Return the [x, y] coordinate for the center point of the cell that contains the specified text.  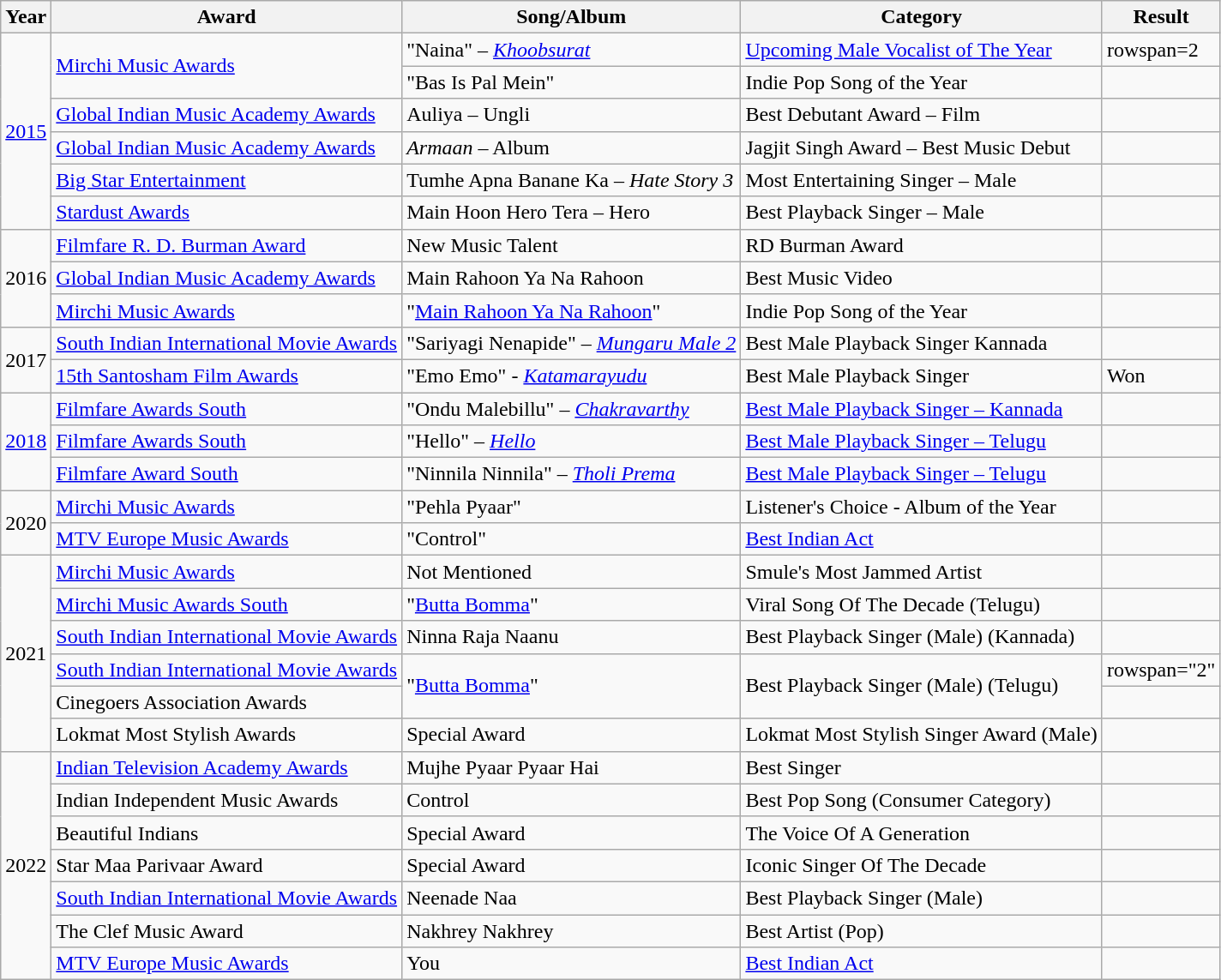
New Music Talent [571, 245]
Indian Independent Music Awards [226, 800]
Smule's Most Jammed Artist [922, 572]
Listener's Choice - Album of the Year [922, 507]
Best Playback Singer (Male) (Kannada) [922, 637]
Stardust Awards [226, 213]
Star Maa Parivaar Award [226, 865]
Upcoming Male Vocalist of The Year [922, 50]
Ninna Raja Naanu [571, 637]
Best Male Playback Singer – Kannada [922, 409]
2020 [26, 523]
Cinegoers Association Awards [226, 702]
Neenade Naa [571, 898]
Best Music Video [922, 278]
Most Entertaining Singer – Male [922, 180]
2022 [26, 865]
2018 [26, 442]
Not Mentioned [571, 572]
Best Male Playback Singer [922, 376]
Filmfare Award South [226, 474]
2016 [26, 278]
RD Burman Award [922, 245]
2021 [26, 653]
"Pehla Pyaar" [571, 507]
"Naina" – Khoobsurat [571, 50]
Armaan – Album [571, 147]
Song/Album [571, 17]
Filmfare R. D. Burman Award [226, 245]
2015 [26, 131]
rowspan="2" [1161, 670]
Best Playback Singer (Male) (Telugu) [922, 686]
2017 [26, 359]
"Ondu Malebillu" – Chakravarthy [571, 409]
Best Singer [922, 767]
Nakhrey Nakhrey [571, 930]
Best Artist (Pop) [922, 930]
"Sariyagi Nenapide" – Mungaru Male 2 [571, 343]
Indian Television Academy Awards [226, 767]
Won [1161, 376]
Iconic Singer Of The Decade [922, 865]
15th Santosham Film Awards [226, 376]
Best Playback Singer (Male) [922, 898]
Viral Song Of The Decade (Telugu) [922, 604]
Auliya – Ungli [571, 115]
"Ninnila Ninnila" – Tholi Prema [571, 474]
Control [571, 800]
Category [922, 17]
Beautiful Indians [226, 833]
Mujhe Pyaar Pyaar Hai [571, 767]
The Voice Of A Generation [922, 833]
Main Rahoon Ya Na Rahoon [571, 278]
Lokmat Most Stylish Awards [226, 735]
"Main Rahoon Ya Na Rahoon" [571, 310]
Best Playback Singer – Male [922, 213]
Best Debutant Award – Film [922, 115]
rowspan=2 [1161, 50]
"Bas Is Pal Mein" [571, 82]
Result [1161, 17]
Tumhe Apna Banane Ka – Hate Story 3 [571, 180]
Best Pop Song (Consumer Category) [922, 800]
Year [26, 17]
"Hello" – Hello [571, 442]
Lokmat Most Stylish Singer Award (Male) [922, 735]
Big Star Entertainment [226, 180]
The Clef Music Award [226, 930]
Jagjit Singh Award – Best Music Debut [922, 147]
Main Hoon Hero Tera – Hero [571, 213]
Award [226, 17]
"Control" [571, 539]
Best Male Playback Singer Kannada [922, 343]
Mirchi Music Awards South [226, 604]
You [571, 964]
"Emo Emo" - Katamarayudu [571, 376]
